Detect which cell encompasses the target text, then output its (X, Y) center coordinate. 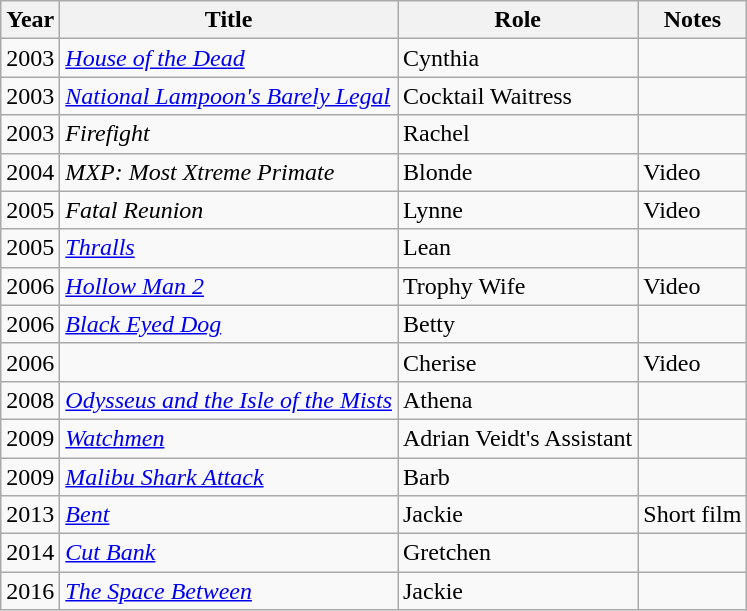
Rachel (518, 134)
Cherise (518, 362)
Athena (518, 400)
2008 (30, 400)
Cynthia (518, 58)
2016 (30, 591)
Watchmen (229, 438)
Hollow Man 2 (229, 286)
Blonde (518, 172)
Cocktail Waitress (518, 96)
Bent (229, 515)
National Lampoon's Barely Legal (229, 96)
Lynne (518, 210)
Title (229, 20)
Fatal Reunion (229, 210)
The Space Between (229, 591)
2014 (30, 553)
Role (518, 20)
2004 (30, 172)
Firefight (229, 134)
MXP: Most Xtreme Primate (229, 172)
House of the Dead (229, 58)
Adrian Veidt's Assistant (518, 438)
Notes (692, 20)
Lean (518, 248)
Odysseus and the Isle of the Mists (229, 400)
Malibu Shark Attack (229, 477)
Cut Bank (229, 553)
Betty (518, 324)
Black Eyed Dog (229, 324)
2013 (30, 515)
Gretchen (518, 553)
Trophy Wife (518, 286)
Short film (692, 515)
Barb (518, 477)
Year (30, 20)
Thralls (229, 248)
